Output the (x, y) coordinate of the center of the cell containing the given text.  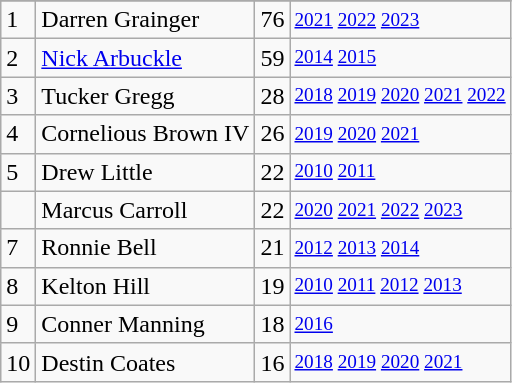
16 (272, 362)
Drew Little (146, 172)
2020 2021 2022 2023 (400, 210)
26 (272, 134)
Conner Manning (146, 324)
10 (18, 362)
Darren Grainger (146, 20)
Tucker Gregg (146, 96)
2 (18, 58)
Kelton Hill (146, 286)
2019 2020 2021 (400, 134)
2018 2019 2020 2021 (400, 362)
Destin Coates (146, 362)
2010 2011 (400, 172)
59 (272, 58)
21 (272, 248)
76 (272, 20)
2012 2013 2014 (400, 248)
1 (18, 20)
Cornelious Brown IV (146, 134)
18 (272, 324)
3 (18, 96)
9 (18, 324)
Marcus Carroll (146, 210)
19 (272, 286)
2014 2015 (400, 58)
5 (18, 172)
4 (18, 134)
2021 2022 2023 (400, 20)
8 (18, 286)
2016 (400, 324)
Nick Arbuckle (146, 58)
28 (272, 96)
7 (18, 248)
2010 2011 2012 2013 (400, 286)
Ronnie Bell (146, 248)
2018 2019 2020 2021 2022 (400, 96)
